Return [x, y] of the center of cell containing provided text 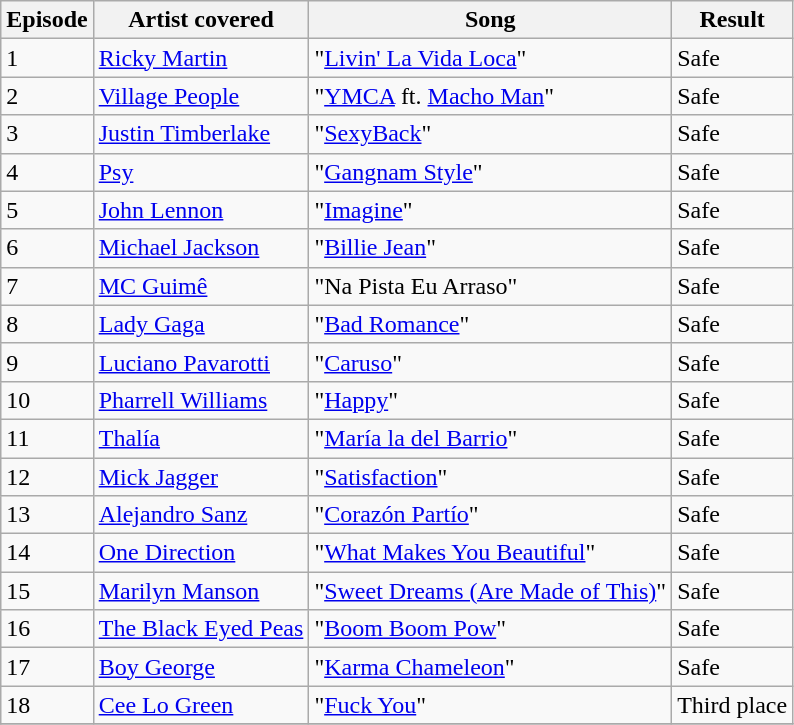
"María la del Barrio" [490, 438]
Justin Timberlake [201, 134]
Village People [201, 96]
Alejandro Sanz [201, 515]
6 [47, 248]
Psy [201, 172]
"Caruso" [490, 362]
The Black Eyed Peas [201, 629]
"Happy" [490, 400]
18 [47, 705]
"Imagine" [490, 210]
Cee Lo Green [201, 705]
9 [47, 362]
"YMCA ft. Macho Man" [490, 96]
Thalía [201, 438]
"Billie Jean" [490, 248]
13 [47, 515]
"Bad Romance" [490, 324]
Third place [732, 705]
"Satisfaction" [490, 477]
10 [47, 400]
"Sweet Dreams (Are Made of This)" [490, 591]
"SexyBack" [490, 134]
One Direction [201, 553]
1 [47, 58]
16 [47, 629]
12 [47, 477]
5 [47, 210]
2 [47, 96]
Boy George [201, 667]
15 [47, 591]
"Na Pista Eu Arraso" [490, 286]
Lady Gaga [201, 324]
"Gangnam Style" [490, 172]
"What Makes You Beautiful" [490, 553]
Artist covered [201, 20]
"Fuck You" [490, 705]
"Corazón Partío" [490, 515]
"Boom Boom Pow" [490, 629]
Marilyn Manson [201, 591]
3 [47, 134]
Result [732, 20]
Ricky Martin [201, 58]
John Lennon [201, 210]
Episode [47, 20]
Pharrell Williams [201, 400]
"Livin' La Vida Loca" [490, 58]
11 [47, 438]
8 [47, 324]
14 [47, 553]
4 [47, 172]
MC Guimê [201, 286]
Mick Jagger [201, 477]
Song [490, 20]
Michael Jackson [201, 248]
"Karma Chameleon" [490, 667]
Luciano Pavarotti [201, 362]
7 [47, 286]
17 [47, 667]
